Return [X, Y] of the center of cell containing provided text 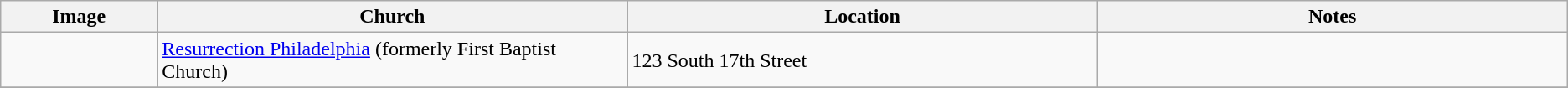
Resurrection Philadelphia (formerly First Baptist Church) [392, 60]
Church [392, 17]
Location [863, 17]
Notes [1332, 17]
Image [79, 17]
123 South 17th Street [863, 60]
